Return [X, Y] of the center of cell containing provided text 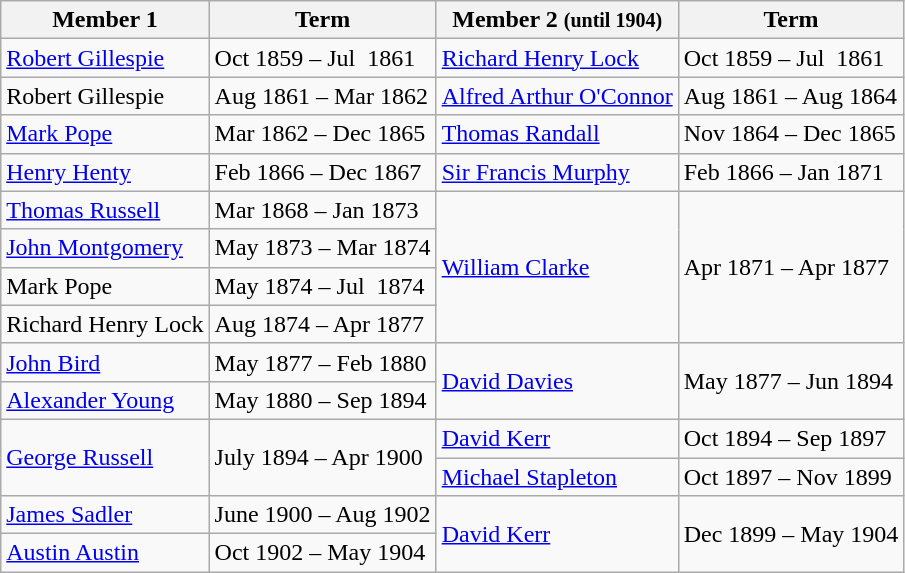
Henry Henty [105, 172]
George Russell [105, 457]
Aug 1861 – Aug 1864 [791, 96]
Oct 1897 – Nov 1899 [791, 477]
Mar 1868 – Jan 1873 [322, 210]
Austin Austin [105, 553]
June 1900 – Aug 1902 [322, 515]
John Montgomery [105, 248]
Member 2 (until 1904) [557, 20]
David Davies [557, 381]
John Bird [105, 362]
James Sadler [105, 515]
Aug 1874 – Apr 1877 [322, 324]
Oct 1902 – May 1904 [322, 553]
Aug 1861 – Mar 1862 [322, 96]
Michael Stapleton [557, 477]
Alfred Arthur O'Connor [557, 96]
May 1877 – Feb 1880 [322, 362]
William Clarke [557, 267]
Member 1 [105, 20]
Oct 1894 – Sep 1897 [791, 438]
Thomas Randall [557, 134]
May 1873 – Mar 1874 [322, 248]
Apr 1871 – Apr 1877 [791, 267]
May 1877 – Jun 1894 [791, 381]
May 1874 – Jul 1874 [322, 286]
Dec 1899 – May 1904 [791, 534]
Feb 1866 – Dec 1867 [322, 172]
Sir Francis Murphy [557, 172]
Feb 1866 – Jan 1871 [791, 172]
July 1894 – Apr 1900 [322, 457]
Mar 1862 – Dec 1865 [322, 134]
May 1880 – Sep 1894 [322, 400]
Alexander Young [105, 400]
Nov 1864 – Dec 1865 [791, 134]
Thomas Russell [105, 210]
